From the cell containing the given text, extract its center point as (X, Y) coordinate. 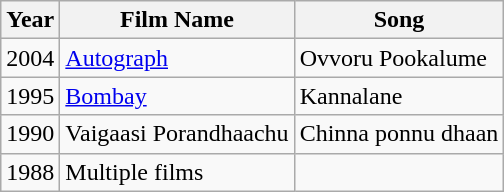
1995 (30, 96)
Chinna ponnu dhaan (399, 134)
Ovvoru Pookalume (399, 58)
Film Name (177, 20)
Bombay (177, 96)
1988 (30, 172)
Multiple films (177, 172)
Autograph (177, 58)
Song (399, 20)
2004 (30, 58)
Vaigaasi Porandhaachu (177, 134)
1990 (30, 134)
Year (30, 20)
Kannalane (399, 96)
